For the text-containing cell, return its midpoint in [X, Y] coordinate format. 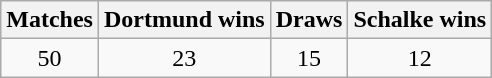
Draws [309, 20]
Dortmund wins [184, 20]
12 [420, 58]
50 [50, 58]
Schalke wins [420, 20]
Matches [50, 20]
23 [184, 58]
15 [309, 58]
